Determine the (x, y) coordinate at the center of the cell enclosing the given text.  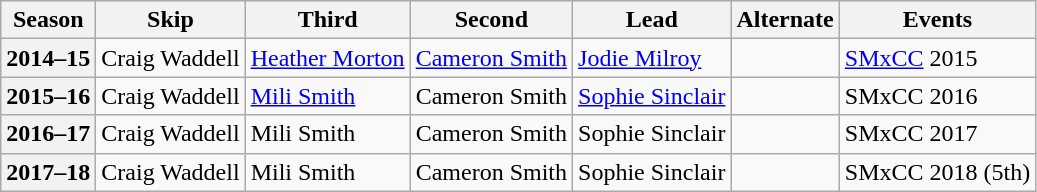
Second (491, 20)
Skip (170, 20)
Season (48, 20)
SMxCC 2018 (5th) (937, 172)
2014–15 (48, 58)
Lead (652, 20)
Alternate (785, 20)
Third (328, 20)
2015–16 (48, 96)
2016–17 (48, 134)
Jodie Milroy (652, 58)
SMxCC 2017 (937, 134)
2017–18 (48, 172)
Events (937, 20)
Heather Morton (328, 58)
SMxCC 2016 (937, 96)
SMxCC 2015 (937, 58)
